Provide the [X, Y] coordinate of the cell's center where the given text is located.  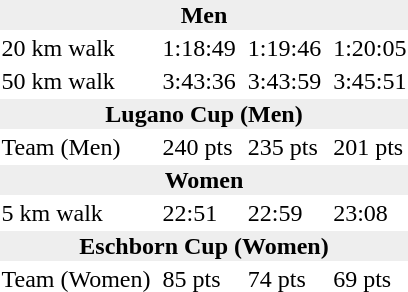
5 km walk [76, 213]
201 pts [370, 147]
1:20:05 [370, 48]
3:45:51 [370, 81]
22:51 [199, 213]
Team (Men) [76, 147]
20 km walk [76, 48]
22:59 [284, 213]
Lugano Cup (Men) [204, 114]
1:19:46 [284, 48]
3:43:59 [284, 81]
50 km walk [76, 81]
1:18:49 [199, 48]
Women [204, 180]
Men [204, 15]
240 pts [199, 147]
235 pts [284, 147]
Eschborn Cup (Women) [204, 246]
23:08 [370, 213]
3:43:36 [199, 81]
